Output the [X, Y] coordinate of the center of the cell containing the given text.  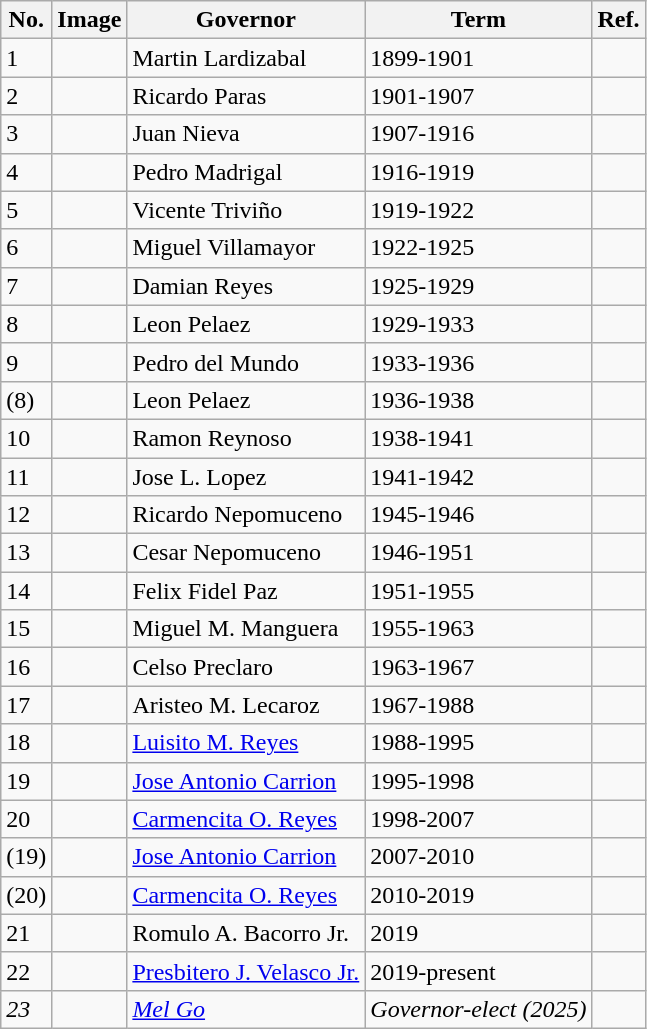
Romulo A. Bacorro Jr. [246, 933]
15 [26, 629]
Jose L. Lopez [246, 477]
1945-1946 [478, 515]
1938-1941 [478, 438]
1946-1951 [478, 553]
Celso Preclaro [246, 667]
12 [26, 515]
20 [26, 819]
(19) [26, 857]
1929-1933 [478, 324]
19 [26, 781]
Damian Reyes [246, 286]
1922-1925 [478, 248]
Miguel M. Manguera [246, 629]
5 [26, 210]
21 [26, 933]
1995-1998 [478, 781]
2010-2019 [478, 895]
9 [26, 362]
Pedro del Mundo [246, 362]
18 [26, 743]
1936-1938 [478, 400]
2019-present [478, 971]
Ricardo Paras [246, 96]
Ricardo Nepomuceno [246, 515]
1933-1936 [478, 362]
23 [26, 1009]
1919-1922 [478, 210]
11 [26, 477]
Vicente Triviño [246, 210]
Term [478, 20]
Juan Nieva [246, 134]
1967-1988 [478, 705]
Ramon Reynoso [246, 438]
4 [26, 172]
8 [26, 324]
Mel Go [246, 1009]
Governor [246, 20]
17 [26, 705]
3 [26, 134]
(8) [26, 400]
6 [26, 248]
Governor-elect (2025) [478, 1009]
10 [26, 438]
Felix Fidel Paz [246, 591]
2007-2010 [478, 857]
No. [26, 20]
Aristeo M. Lecaroz [246, 705]
Martin Lardizabal [246, 58]
Ref. [618, 20]
7 [26, 286]
16 [26, 667]
1955-1963 [478, 629]
Image [90, 20]
1 [26, 58]
13 [26, 553]
2019 [478, 933]
2 [26, 96]
1901-1907 [478, 96]
1941-1942 [478, 477]
Cesar Nepomuceno [246, 553]
1998-2007 [478, 819]
1951-1955 [478, 591]
1907-1916 [478, 134]
1988-1995 [478, 743]
Luisito M. Reyes [246, 743]
1963-1967 [478, 667]
Pedro Madrigal [246, 172]
1925-1929 [478, 286]
14 [26, 591]
Miguel Villamayor [246, 248]
1899-1901 [478, 58]
1916-1919 [478, 172]
22 [26, 971]
Presbitero J. Velasco Jr. [246, 971]
(20) [26, 895]
